Capture the cell that displays the provided text and extract its (X, Y) central coordinate. 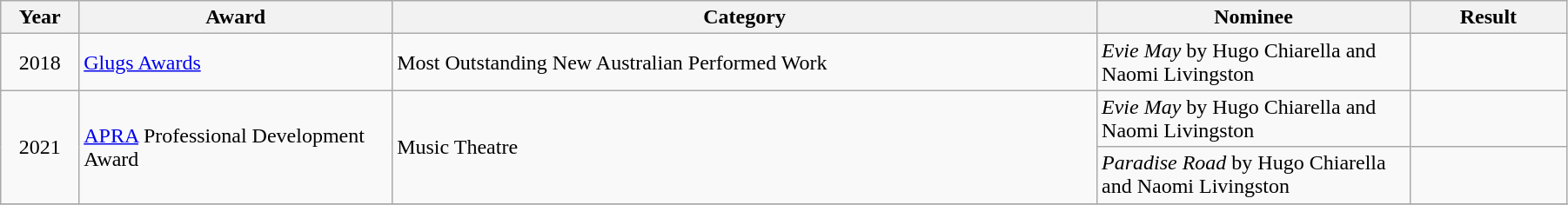
2021 (40, 147)
APRA Professional Development Award (236, 147)
Nominee (1254, 17)
Result (1488, 17)
Award (236, 17)
Most Outstanding New Australian Performed Work (745, 63)
Category (745, 17)
Music Theatre (745, 147)
Paradise Road by Hugo Chiarella and Naomi Livingston (1254, 175)
Glugs Awards (236, 63)
Year (40, 17)
2018 (40, 63)
